Determine the [x, y] coordinate at the center of the cell enclosing the given text.  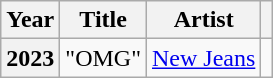
New Jeans [203, 58]
Artist [203, 20]
Year [30, 20]
2023 [30, 58]
"OMG" [104, 58]
Title [104, 20]
